Output the (x, y) coordinate of the center of the cell containing the given text.  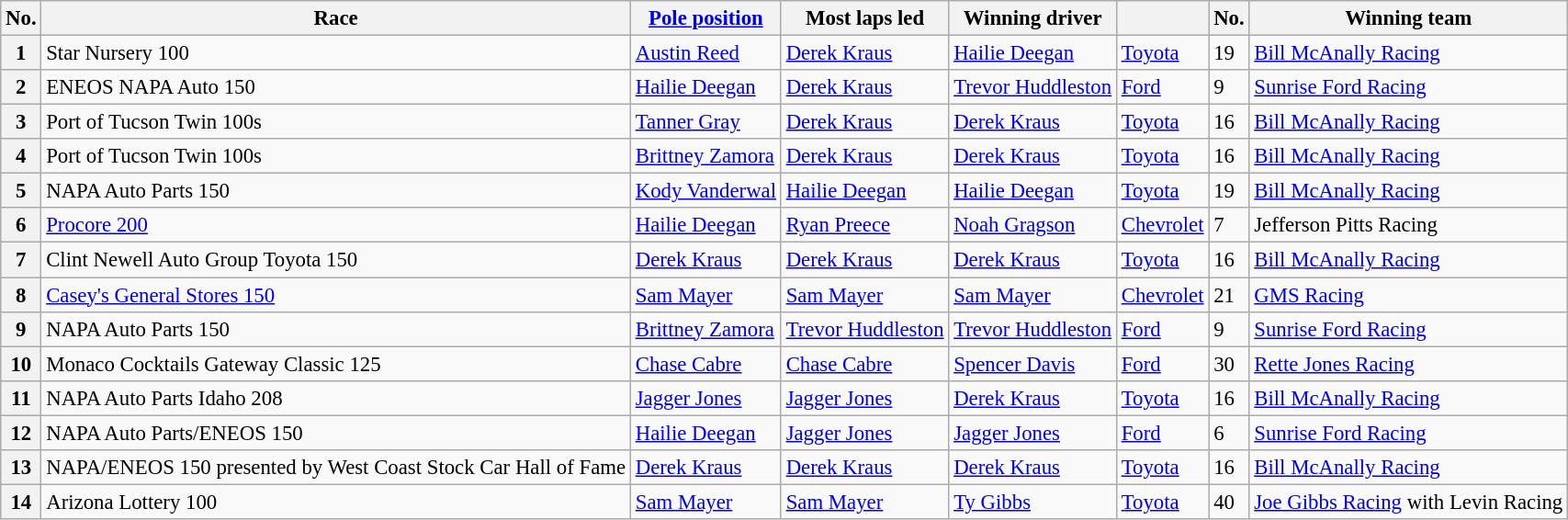
Ty Gibbs (1032, 502)
Clint Newell Auto Group Toyota 150 (336, 260)
Austin Reed (705, 53)
10 (21, 364)
Most laps led (865, 18)
8 (21, 295)
NAPA Auto Parts Idaho 208 (336, 398)
13 (21, 468)
Winning team (1409, 18)
12 (21, 433)
NAPA/ENEOS 150 presented by West Coast Stock Car Hall of Fame (336, 468)
Monaco Cocktails Gateway Classic 125 (336, 364)
30 (1229, 364)
40 (1229, 502)
Casey's General Stores 150 (336, 295)
Star Nursery 100 (336, 53)
Winning driver (1032, 18)
NAPA Auto Parts/ENEOS 150 (336, 433)
Jefferson Pitts Racing (1409, 225)
Spencer Davis (1032, 364)
ENEOS NAPA Auto 150 (336, 87)
3 (21, 122)
2 (21, 87)
Kody Vanderwal (705, 191)
5 (21, 191)
Procore 200 (336, 225)
Pole position (705, 18)
14 (21, 502)
21 (1229, 295)
11 (21, 398)
Rette Jones Racing (1409, 364)
Ryan Preece (865, 225)
Tanner Gray (705, 122)
Race (336, 18)
4 (21, 156)
Joe Gibbs Racing with Levin Racing (1409, 502)
1 (21, 53)
Noah Gragson (1032, 225)
GMS Racing (1409, 295)
Arizona Lottery 100 (336, 502)
